For the text-containing cell, return its midpoint in (X, Y) coordinate format. 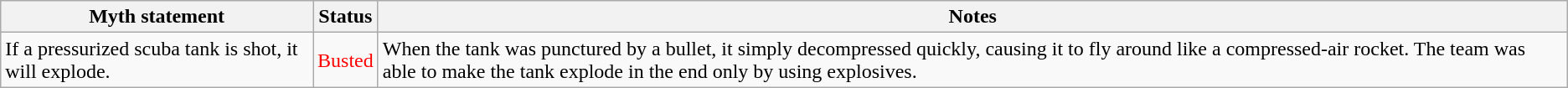
If a pressurized scuba tank is shot, it will explode. (157, 60)
Myth statement (157, 17)
Status (346, 17)
Notes (972, 17)
Busted (346, 60)
